Extract the [x, y] coordinate from the center of the cell holding the provided text.  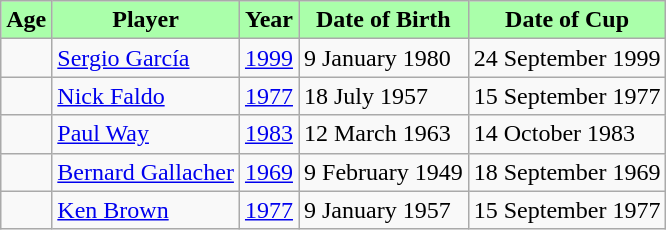
9 February 1949 [383, 172]
24 September 1999 [567, 58]
Date of Cup [567, 20]
1969 [268, 172]
18 July 1957 [383, 96]
1983 [268, 134]
9 January 1957 [383, 210]
Player [146, 20]
18 September 1969 [567, 172]
12 March 1963 [383, 134]
Age [26, 20]
9 January 1980 [383, 58]
Bernard Gallacher [146, 172]
1999 [268, 58]
Nick Faldo [146, 96]
Paul Way [146, 134]
Date of Birth [383, 20]
Sergio García [146, 58]
Ken Brown [146, 210]
14 October 1983 [567, 134]
Year [268, 20]
